Search for the cell housing the specified text and yield its (x, y) center coordinate. 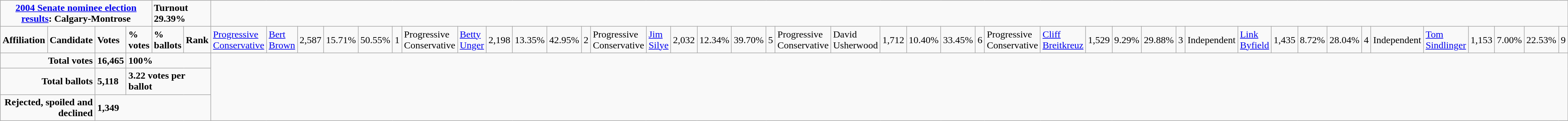
1,435 (1284, 40)
1,529 (1099, 40)
100% (168, 60)
% ballots (167, 40)
9.29% (1127, 40)
2,587 (311, 40)
5 (771, 40)
42.95% (564, 40)
Turnout 29.39% (181, 14)
4 (1366, 40)
50.55% (375, 40)
3 (1181, 40)
13.35% (530, 40)
15.71% (341, 40)
7.00% (1509, 40)
2,198 (499, 40)
6 (980, 40)
28.04% (1344, 40)
Link Byfield (1255, 40)
29.88% (1159, 40)
16,465 (111, 60)
10.40% (924, 40)
Affiliation (24, 40)
David Usherwood (856, 40)
Total votes (48, 60)
2004 Senate nominee election results: Calgary-Montrose (76, 14)
8.72% (1313, 40)
9 (1564, 40)
Candidate (71, 40)
39.70% (749, 40)
Cliff Breitkreuz (1063, 40)
1 (397, 40)
1,349 (153, 107)
Votes (111, 40)
5,118 (111, 81)
2 (586, 40)
Jim Silye (658, 40)
% votes (139, 40)
Bert Brown (282, 40)
Rank (197, 40)
1,712 (893, 40)
Betty Unger (472, 40)
2,032 (684, 40)
12.34% (714, 40)
3.22 votes per ballot (168, 81)
1,153 (1481, 40)
33.45% (958, 40)
22.53% (1542, 40)
Rejected, spoiled and declined (48, 107)
Tom Sindlinger (1445, 40)
Total ballots (48, 81)
